Return (x, y) of the center of cell containing provided text 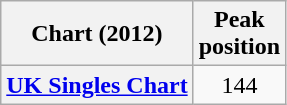
Chart (2012) (97, 34)
Peakposition (239, 34)
UK Singles Chart (97, 85)
144 (239, 85)
